Detect which cell encompasses the target text, then output its [X, Y] center coordinate. 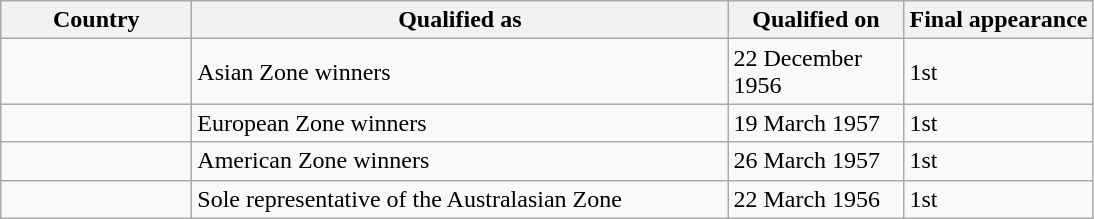
Qualified on [816, 20]
European Zone winners [460, 123]
Sole representative of the Australasian Zone [460, 199]
22 December 1956 [816, 72]
26 March 1957 [816, 161]
19 March 1957 [816, 123]
Asian Zone winners [460, 72]
22 March 1956 [816, 199]
American Zone winners [460, 161]
Qualified as [460, 20]
Country [96, 20]
Final appearance [998, 20]
